For the text-containing cell, return its midpoint in [x, y] coordinate format. 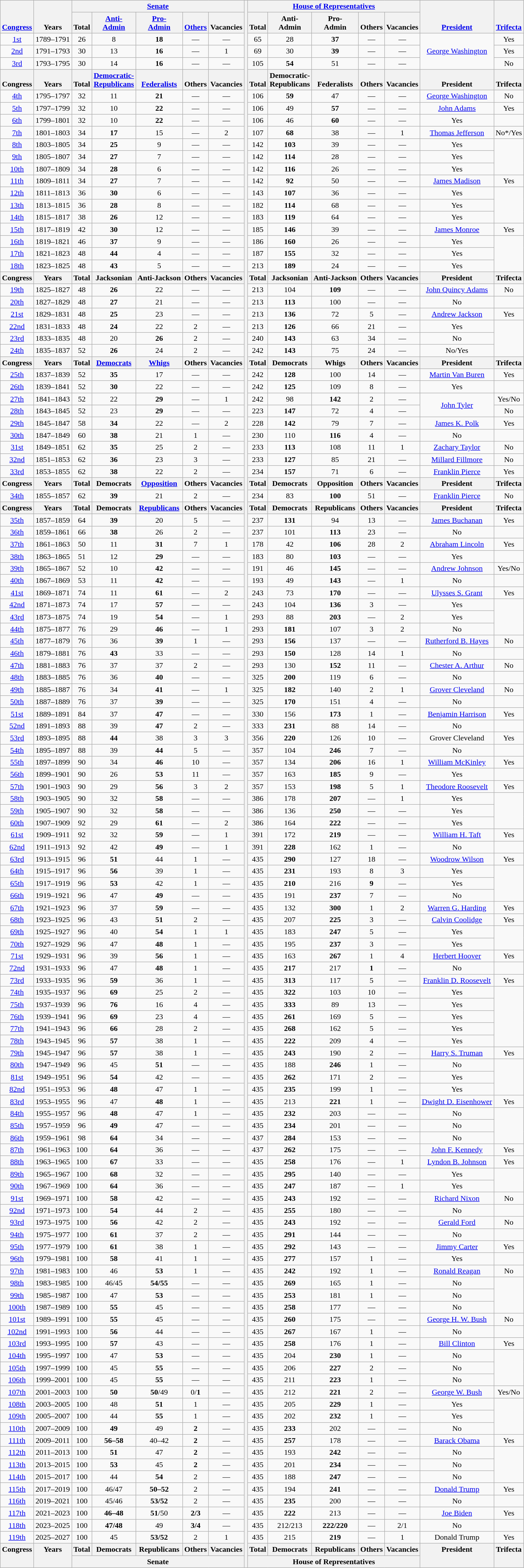
37th [17, 544]
Theodore Roosevelt [457, 787]
64th [17, 871]
17th [17, 254]
James Monroe [457, 229]
1971–1973 [53, 1210]
Woodrow Wilson [457, 859]
115th [17, 1489]
1797–1799 [53, 108]
John Tyler [457, 405]
15 [159, 132]
1789–1791 [53, 39]
100th [17, 1307]
240 [258, 338]
1897–1899 [53, 762]
1875–1877 [53, 629]
97th [17, 1271]
322 [290, 992]
34th [17, 496]
1877–1879 [53, 641]
1821–1823 [53, 254]
84th [17, 1113]
1881–1883 [53, 665]
1893–1895 [53, 738]
151 [335, 702]
Chester A. Arthur [457, 665]
2023–2025 [53, 1525]
172 [290, 835]
71st [17, 956]
1975–1977 [53, 1235]
1905–1907 [53, 811]
1997–1999 [53, 1368]
1957–1959 [53, 1125]
105 [258, 63]
292 [290, 1247]
25th [17, 375]
1811–1813 [53, 193]
250 [335, 811]
45th [17, 641]
83 [290, 496]
102nd [17, 1332]
1855–1857 [53, 496]
1871–1873 [53, 605]
1815–1817 [53, 217]
190 [335, 1053]
164 [290, 823]
10th [17, 169]
95th [17, 1247]
313 [290, 980]
46/45 [114, 1283]
Millard Fillmore [457, 459]
1949–1951 [53, 1077]
67th [17, 907]
109th [17, 1416]
1979–1981 [53, 1259]
Herbert Hoover [457, 956]
1833–1835 [53, 338]
1835–1837 [53, 350]
1935–1937 [53, 992]
146 [290, 229]
92nd [17, 1210]
1885–1887 [53, 689]
1907–1909 [53, 823]
2007–2009 [53, 1428]
1967–1969 [53, 1186]
75th [17, 1004]
209 [335, 1041]
80th [17, 1065]
2/1 [402, 1525]
1867–1869 [53, 581]
116th [17, 1501]
105th [17, 1368]
29th [17, 423]
47/48 [114, 1525]
Benjamin Harrison [457, 714]
1953–1955 [53, 1101]
49th [17, 689]
No*/Yes [509, 132]
40th [17, 581]
94th [17, 1235]
300 [335, 907]
1937–1939 [53, 1004]
93rd [17, 1222]
Jimmy Carter [457, 1247]
113th [17, 1465]
261 [290, 1017]
1977–1979 [53, 1247]
George W. Bush [457, 1392]
1987–1989 [53, 1307]
177 [335, 1307]
1839–1841 [53, 387]
John Adams [457, 108]
1991–1993 [53, 1332]
212 [290, 1392]
1843–1845 [53, 411]
81st [17, 1077]
43rd [17, 617]
1803–1805 [53, 144]
Franklin D. Roosevelt [457, 980]
55th [17, 762]
67 [114, 1162]
47th [17, 665]
85th [17, 1125]
241 [335, 1489]
James K. Polk [457, 423]
3/4 [196, 1525]
171 [335, 1077]
4th [17, 96]
117 [335, 980]
1947–1949 [53, 1065]
205 [290, 1404]
Bill Clinton [457, 1344]
84 [82, 714]
36th [17, 532]
12th [17, 193]
3rd [17, 63]
18th [17, 266]
50/49 [159, 1392]
23rd [17, 338]
1923–1925 [53, 920]
Andrew Johnson [457, 569]
180 [335, 1210]
1913–1915 [53, 859]
134 [290, 762]
107th [17, 1392]
2003–2005 [53, 1404]
96th [17, 1259]
1983–1985 [53, 1283]
1807–1809 [53, 169]
186 [258, 241]
31 [159, 544]
1929–1931 [53, 956]
38th [17, 556]
John Quincy Adams [457, 290]
1909–1911 [53, 835]
63 [335, 338]
87th [17, 1150]
222/220 [335, 1525]
225 [335, 920]
1933–1935 [53, 980]
31st [17, 447]
173 [335, 714]
13th [17, 205]
5th [17, 108]
46–48 [114, 1513]
1969–1971 [53, 1198]
132 [290, 907]
1955–1957 [53, 1113]
1861–1863 [53, 544]
167 [335, 1332]
44th [17, 629]
73rd [17, 980]
269 [290, 1283]
0/1 [196, 1392]
229 [335, 1404]
94 [335, 520]
Barack Obama [457, 1440]
255 [290, 1210]
32nd [17, 459]
112th [17, 1452]
80 [290, 556]
James Madison [457, 181]
1891–1893 [53, 726]
26th [17, 387]
1943–1945 [53, 1041]
111th [17, 1440]
204 [290, 1356]
1903–1905 [53, 799]
1813–1815 [53, 205]
114th [17, 1477]
1993–1995 [53, 1344]
1889–1891 [53, 714]
1857–1859 [53, 520]
220 [290, 738]
1841–1843 [53, 399]
90th [17, 1186]
11th [17, 181]
147 [290, 411]
John F. Kennedy [457, 1150]
155 [290, 254]
86th [17, 1137]
8th [17, 144]
46th [17, 653]
257 [290, 1440]
65th [17, 883]
1827–1829 [53, 302]
Martin Van Buren [457, 375]
William McKinley [457, 762]
356 [258, 738]
291 [290, 1235]
1847–1849 [53, 435]
2nd [17, 51]
268 [290, 1029]
74th [17, 992]
22nd [17, 326]
57th [17, 787]
150 [290, 653]
46/47 [114, 1489]
2/3 [196, 1513]
1825–1827 [53, 290]
82nd [17, 1089]
54th [17, 750]
104th [17, 1356]
277 [290, 1259]
144 [335, 1235]
212/213 [290, 1525]
48th [17, 677]
35th [17, 520]
61st [17, 835]
69th [17, 932]
1801–1803 [53, 132]
2005–2007 [53, 1416]
1887–1889 [53, 702]
14th [17, 217]
2011–2013 [53, 1452]
1817–1819 [53, 229]
137 [335, 641]
1921–1923 [53, 907]
1939–1941 [53, 1017]
Harry S. Truman [457, 1053]
83rd [17, 1101]
2001–2003 [53, 1392]
Andrew Jackson [457, 314]
1799–1801 [53, 120]
110th [17, 1428]
9th [17, 157]
91st [17, 1198]
1849–1851 [53, 447]
1981–1983 [53, 1271]
1989–1991 [53, 1319]
1915–1917 [53, 871]
30th [17, 435]
1931–1933 [53, 968]
160 [290, 241]
60th [17, 823]
27th [17, 399]
73 [290, 593]
189 [290, 266]
1917–1919 [53, 883]
1879–1881 [53, 653]
53rd [17, 738]
56–58 [114, 1440]
19th [17, 290]
295 [290, 1174]
39th [17, 569]
1823–1825 [53, 266]
1901–1903 [53, 787]
15th [17, 229]
6th [17, 120]
79 [335, 423]
1961–1963 [53, 1150]
110 [290, 435]
131 [290, 520]
1863–1865 [53, 556]
1831–1833 [53, 326]
1883–1885 [53, 677]
108 [335, 447]
1795–1797 [53, 96]
1985–1987 [53, 1295]
Ronald Reagan [457, 1271]
1st [17, 39]
211 [290, 1380]
66th [17, 895]
72nd [17, 968]
51st [17, 714]
2017–2019 [53, 1489]
227 [335, 1368]
284 [290, 1137]
198 [335, 787]
Ulysses S. Grant [457, 593]
1869–1871 [53, 593]
62nd [17, 847]
89 [335, 1004]
88th [17, 1162]
41st [17, 593]
58th [17, 799]
75 [335, 350]
Abraham Lincoln [457, 544]
1873–1875 [53, 617]
1945–1947 [53, 1053]
65 [258, 39]
1941–1943 [53, 1029]
1845–1847 [53, 423]
1851–1853 [53, 459]
1951–1953 [53, 1089]
Gerald Ford [457, 1222]
216 [335, 883]
Warren G. Harding [457, 907]
Zachary Taylor [457, 447]
40–42 [159, 1440]
145 [335, 569]
1959–1961 [53, 1137]
28th [17, 411]
78th [17, 1041]
260 [290, 1319]
1853–1855 [53, 472]
33rd [17, 472]
1925–1927 [53, 932]
108th [17, 1404]
253 [290, 1295]
101st [17, 1319]
99th [17, 1295]
63rd [17, 859]
George H. W. Bush [457, 1319]
Thomas Jefferson [457, 132]
Lyndon B. Johnson [457, 1162]
50–52 [159, 1489]
118th [17, 1525]
210 [290, 883]
169 [335, 1017]
2015–2017 [53, 1477]
Dwight D. Eisenhower [457, 1101]
119th [17, 1537]
89th [17, 1174]
Joe Biden [457, 1513]
106th [17, 1380]
Calvin Coolidge [457, 920]
1927–1929 [53, 944]
2025–2027 [53, 1537]
1999–2001 [53, 1380]
1793–1795 [53, 63]
77th [17, 1029]
52nd [17, 726]
Rutherford B. Hayes [457, 641]
42nd [17, 605]
76th [17, 1017]
2013–2015 [53, 1465]
24th [17, 350]
1895–1897 [53, 750]
1805–1807 [53, 157]
7th [17, 132]
71 [335, 472]
51/50 [159, 1513]
54/55 [159, 1283]
1829–1831 [53, 314]
70th [17, 944]
56th [17, 774]
125 [290, 387]
85 [335, 459]
130 [290, 665]
1859–1861 [53, 532]
1919–1921 [53, 895]
20th [17, 302]
117th [17, 1513]
50th [17, 702]
101 [290, 532]
195 [290, 944]
103rd [17, 1344]
199 [335, 1089]
68th [17, 920]
19 [114, 617]
1899–1901 [53, 774]
1809–1811 [53, 181]
1963–1965 [53, 1162]
194 [290, 1489]
2019–2021 [53, 1501]
James Buchanan [457, 520]
2021–2023 [53, 1513]
215 [290, 1537]
45/46 [114, 1501]
1865–1867 [53, 569]
79th [17, 1053]
William H. Taft [457, 835]
1819–1821 [53, 241]
No/Yes [457, 350]
1995–1997 [53, 1356]
21st [17, 314]
290 [290, 859]
2009–2011 [53, 1440]
16th [17, 241]
1965–1967 [53, 1174]
Richard Nixon [457, 1198]
1973–1975 [53, 1222]
152 [335, 665]
59th [17, 811]
98th [17, 1283]
330 [258, 714]
1911–1913 [53, 847]
1837–1839 [53, 375]
1791–1793 [53, 51]
165 [335, 1283]
